Return [X, Y] of the center of cell containing provided text 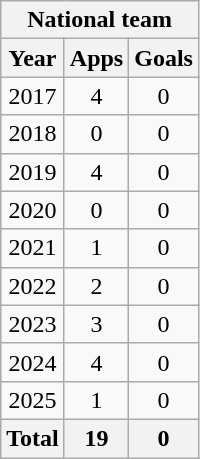
2 [96, 286]
Total [33, 438]
2019 [33, 172]
2018 [33, 134]
Goals [164, 58]
19 [96, 438]
2021 [33, 248]
2020 [33, 210]
Apps [96, 58]
National team [100, 20]
2017 [33, 96]
2022 [33, 286]
2025 [33, 400]
2023 [33, 324]
2024 [33, 362]
3 [96, 324]
Year [33, 58]
